Find where the given text appears and provide that cell's center as (x, y) coordinate. 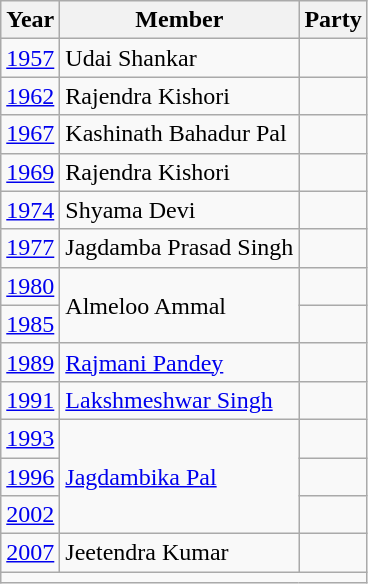
1989 (30, 362)
1967 (30, 134)
1991 (30, 400)
1977 (30, 248)
Almeloo Ammal (180, 305)
2007 (30, 553)
1996 (30, 477)
Kashinath Bahadur Pal (180, 134)
Lakshmeshwar Singh (180, 400)
1969 (30, 172)
1974 (30, 210)
1993 (30, 438)
Shyama Devi (180, 210)
Jagdambika Pal (180, 476)
Party (333, 20)
1985 (30, 324)
2002 (30, 515)
1962 (30, 96)
Member (180, 20)
1980 (30, 286)
Rajmani Pandey (180, 362)
Udai Shankar (180, 58)
Jeetendra Kumar (180, 553)
1957 (30, 58)
Jagdamba Prasad Singh (180, 248)
Year (30, 20)
